Output the (x, y) coordinate of the center of the cell containing the given text.  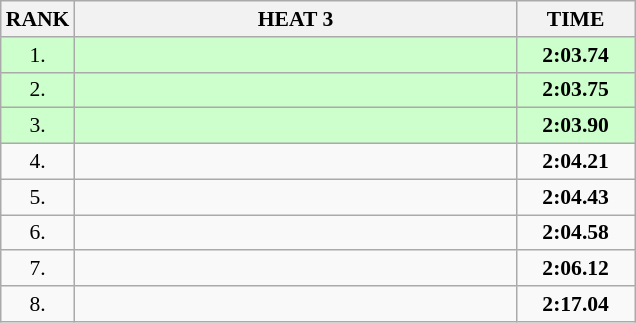
2:17.04 (576, 304)
2:03.75 (576, 90)
2:04.43 (576, 197)
6. (38, 233)
2. (38, 90)
RANK (38, 19)
2:04.21 (576, 162)
8. (38, 304)
HEAT 3 (295, 19)
7. (38, 269)
2:04.58 (576, 233)
2:03.90 (576, 126)
4. (38, 162)
5. (38, 197)
1. (38, 55)
2:06.12 (576, 269)
2:03.74 (576, 55)
TIME (576, 19)
3. (38, 126)
